Return [x, y] of the center of cell containing provided text 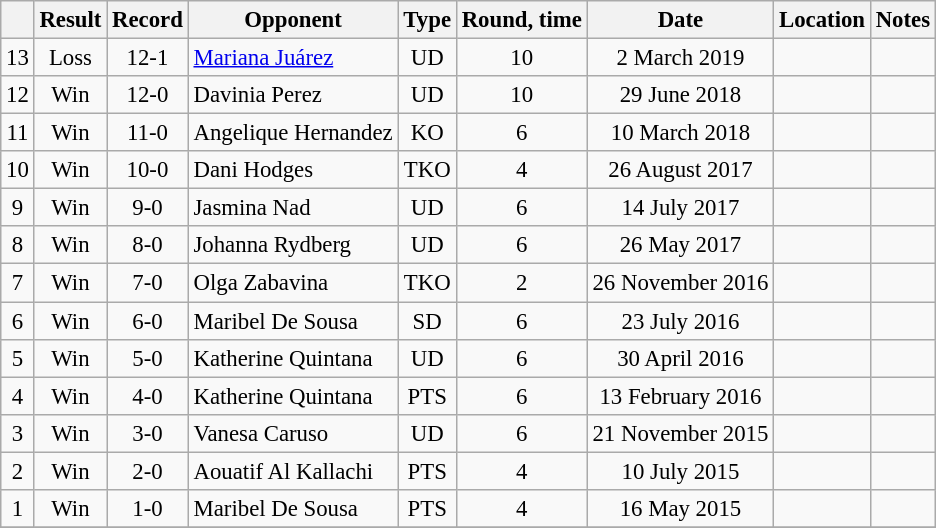
11-0 [148, 133]
9-0 [148, 208]
Angelique Hernandez [293, 133]
3-0 [148, 433]
1-0 [148, 509]
Dani Hodges [293, 170]
26 August 2017 [680, 170]
Loss [70, 58]
Date [680, 20]
7-0 [148, 283]
Location [822, 20]
13 February 2016 [680, 396]
10 July 2015 [680, 471]
2 March 2019 [680, 58]
1 [18, 509]
26 May 2017 [680, 245]
26 November 2016 [680, 283]
Record [148, 20]
Result [70, 20]
11 [18, 133]
Aouatif Al Kallachi [293, 471]
4-0 [148, 396]
12-0 [148, 95]
3 [18, 433]
9 [18, 208]
8-0 [148, 245]
8 [18, 245]
Vanesa Caruso [293, 433]
10-0 [148, 170]
23 July 2016 [680, 321]
Notes [902, 20]
10 March 2018 [680, 133]
13 [18, 58]
KO [427, 133]
SD [427, 321]
Type [427, 20]
12 [18, 95]
14 July 2017 [680, 208]
6-0 [148, 321]
Olga Zabavina [293, 283]
Davinia Perez [293, 95]
Round, time [522, 20]
16 May 2015 [680, 509]
7 [18, 283]
12-1 [148, 58]
Jasmina Nad [293, 208]
29 June 2018 [680, 95]
Mariana Juárez [293, 58]
30 April 2016 [680, 358]
5-0 [148, 358]
Opponent [293, 20]
2-0 [148, 471]
21 November 2015 [680, 433]
Johanna Rydberg [293, 245]
5 [18, 358]
